Pinpoint the cell where the given text exists, returning its (x, y) midpoint coordinate. 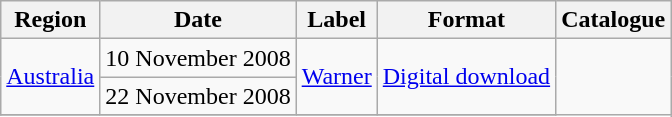
Warner (336, 77)
Region (50, 20)
Digital download (466, 77)
Catalogue (614, 20)
Label (336, 20)
Format (466, 20)
10 November 2008 (198, 58)
22 November 2008 (198, 96)
Australia (50, 77)
Date (198, 20)
